Output the (x, y) coordinate of the center of the cell containing the given text.  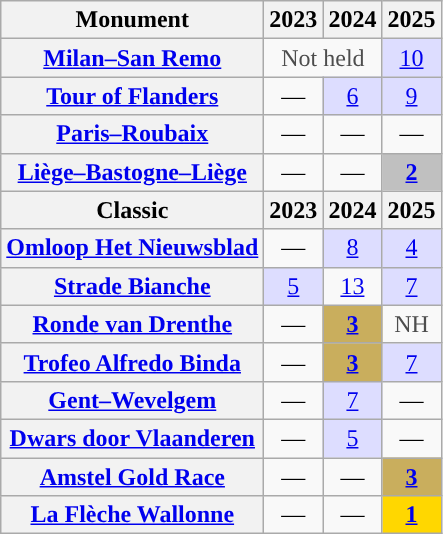
Tour of Flanders (132, 96)
13 (352, 286)
Classic (132, 210)
2 (412, 172)
10 (412, 58)
9 (412, 96)
Paris–Roubaix (132, 134)
Omloop Het Nieuwsblad (132, 248)
1 (412, 515)
Dwars door Vlaanderen (132, 438)
Milan–San Remo (132, 58)
8 (352, 248)
Strade Bianche (132, 286)
Ronde van Drenthe (132, 324)
6 (352, 96)
Amstel Gold Race (132, 477)
Liège–Bastogne–Liège (132, 172)
Monument (132, 20)
La Flèche Wallonne (132, 515)
Trofeo Alfredo Binda (132, 362)
Gent–Wevelgem (132, 400)
4 (412, 248)
NH (412, 324)
Not held (323, 58)
